For the text-containing cell, return its midpoint in (X, Y) coordinate format. 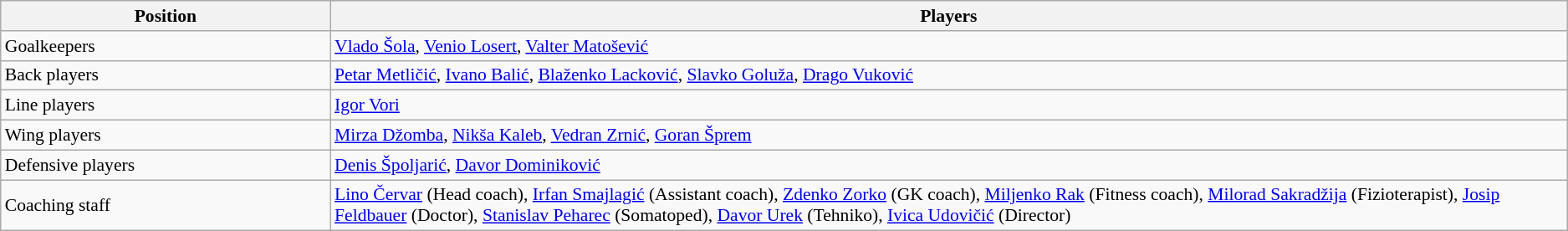
Coaching staff (166, 206)
Petar Metličić, Ivano Balić, Blaženko Lacković, Slavko Goluža, Drago Vuković (948, 75)
Goalkeepers (166, 46)
Wing players (166, 136)
Position (166, 16)
Denis Špoljarić, Davor Dominiković (948, 165)
Players (948, 16)
Vlado Šola, Venio Losert, Valter Matošević (948, 46)
Mirza Džomba, Nikša Kaleb, Vedran Zrnić, Goran Šprem (948, 136)
Back players (166, 75)
Defensive players (166, 165)
Igor Vori (948, 105)
Line players (166, 105)
